Search for the cell housing the specified text and yield its [X, Y] center coordinate. 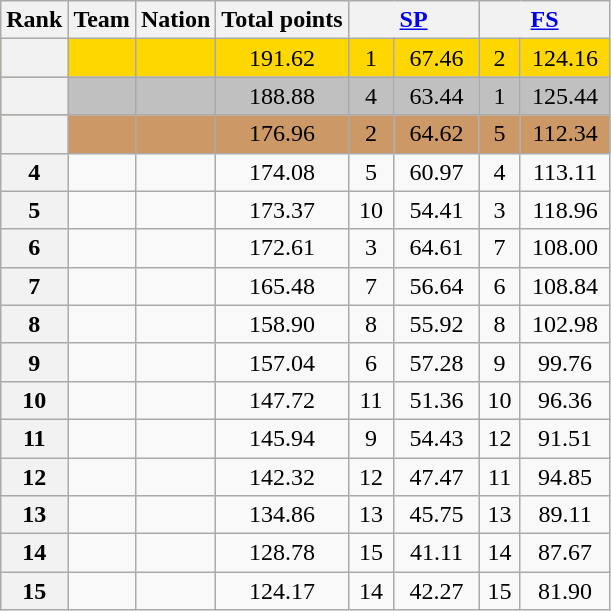
56.64 [436, 286]
57.28 [436, 362]
157.04 [282, 362]
41.11 [436, 553]
124.16 [565, 58]
112.34 [565, 134]
165.48 [282, 286]
158.90 [282, 324]
147.72 [282, 400]
113.11 [565, 172]
64.62 [436, 134]
55.92 [436, 324]
118.96 [565, 210]
81.90 [565, 591]
99.76 [565, 362]
67.46 [436, 58]
94.85 [565, 477]
Nation [175, 20]
64.61 [436, 248]
176.96 [282, 134]
54.41 [436, 210]
128.78 [282, 553]
FS [544, 20]
63.44 [436, 96]
47.47 [436, 477]
45.75 [436, 515]
Team [102, 20]
145.94 [282, 438]
SP [414, 20]
Total points [282, 20]
108.00 [565, 248]
174.08 [282, 172]
108.84 [565, 286]
60.97 [436, 172]
87.67 [565, 553]
89.11 [565, 515]
96.36 [565, 400]
188.88 [282, 96]
142.32 [282, 477]
Rank [34, 20]
54.43 [436, 438]
134.86 [282, 515]
172.61 [282, 248]
51.36 [436, 400]
124.17 [282, 591]
91.51 [565, 438]
191.62 [282, 58]
102.98 [565, 324]
42.27 [436, 591]
173.37 [282, 210]
125.44 [565, 96]
